Provide the [x, y] coordinate of the cell's center where the given text is located.  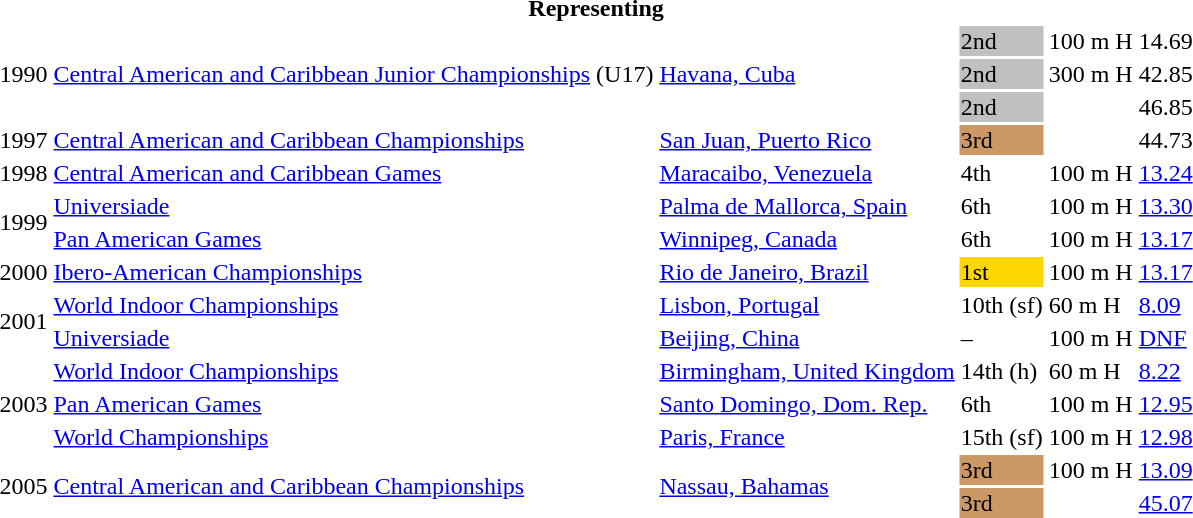
4th [1002, 173]
Maracaibo, Venezuela [807, 173]
15th (sf) [1002, 437]
Nassau, Bahamas [807, 486]
Ibero-American Championships [354, 272]
10th (sf) [1002, 305]
300 m H [1090, 74]
Birmingham, United Kingdom [807, 371]
Rio de Janeiro, Brazil [807, 272]
Santo Domingo, Dom. Rep. [807, 404]
Beijing, China [807, 338]
Paris, France [807, 437]
– [1002, 338]
Winnipeg, Canada [807, 239]
World Championships [354, 437]
San Juan, Puerto Rico [807, 140]
Havana, Cuba [807, 74]
Central American and Caribbean Junior Championships (U17) [354, 74]
Lisbon, Portugal [807, 305]
Central American and Caribbean Games [354, 173]
Palma de Mallorca, Spain [807, 206]
14th (h) [1002, 371]
1st [1002, 272]
